Provide the (X, Y) coordinate of the cell's center where the given text is located.  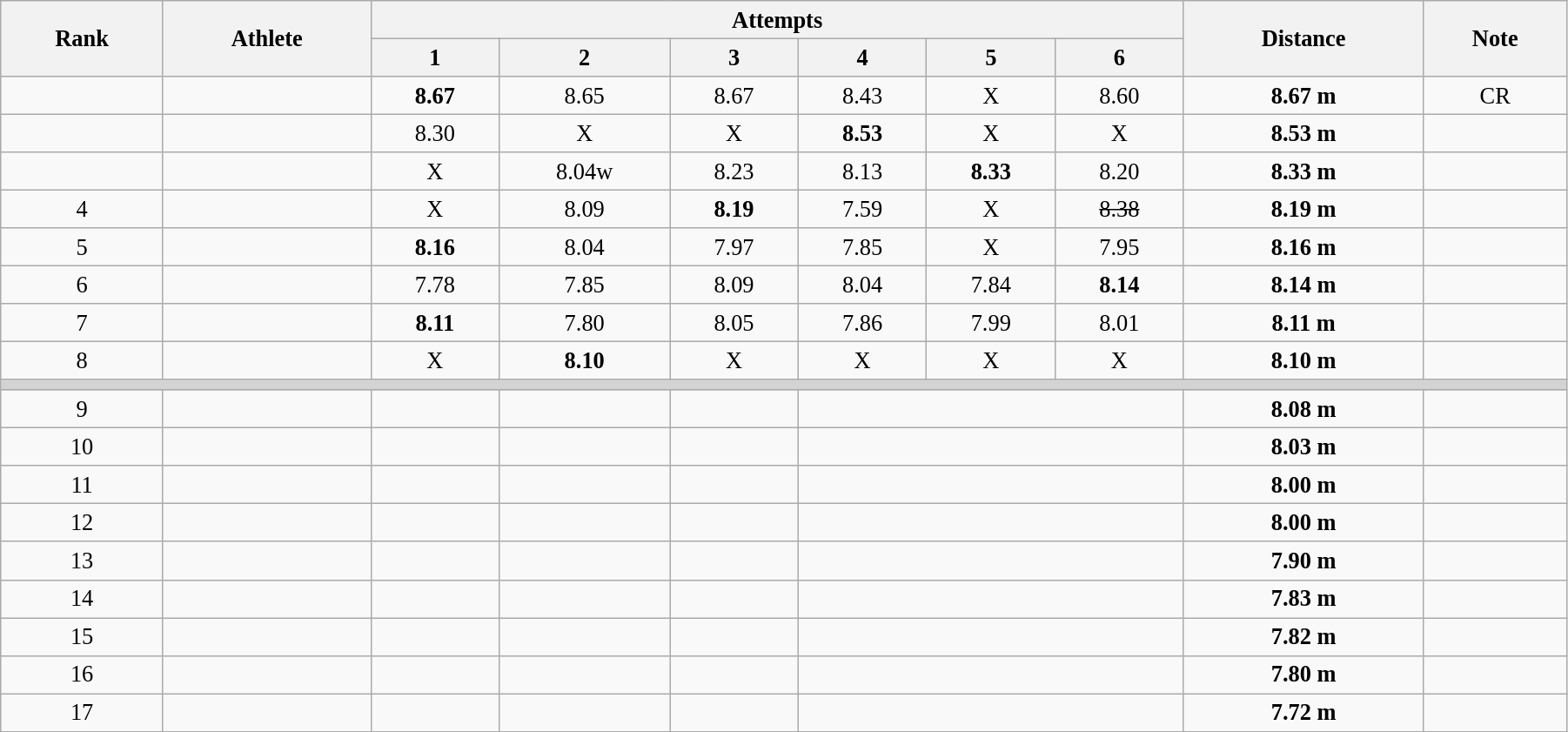
16 (82, 675)
7 (82, 323)
7.86 (862, 323)
8.19 m (1303, 209)
7.84 (991, 285)
8.23 (734, 171)
8.11 m (1303, 323)
11 (82, 485)
7.90 m (1303, 561)
8.19 (734, 209)
3 (734, 57)
8.10 m (1303, 360)
8.33 (991, 171)
8.01 (1120, 323)
7.80 (585, 323)
7.83 m (1303, 599)
8.43 (862, 95)
CR (1495, 95)
8.16 (435, 247)
10 (82, 447)
8.16 m (1303, 247)
9 (82, 409)
7.82 m (1303, 636)
8.14 (1120, 285)
8.14 m (1303, 285)
7.99 (991, 323)
8.08 m (1303, 409)
7.95 (1120, 247)
17 (82, 712)
7.59 (862, 209)
7.78 (435, 285)
8.11 (435, 323)
8.05 (734, 323)
8.20 (1120, 171)
Distance (1303, 38)
Note (1495, 38)
8.65 (585, 95)
8.53 (862, 133)
15 (82, 636)
Attempts (777, 19)
8.03 m (1303, 447)
8.53 m (1303, 133)
8 (82, 360)
8.67 m (1303, 95)
8.04w (585, 171)
8.60 (1120, 95)
14 (82, 599)
8.33 m (1303, 171)
8.30 (435, 133)
Athlete (266, 38)
8.10 (585, 360)
7.80 m (1303, 675)
2 (585, 57)
8.13 (862, 171)
7.97 (734, 247)
7.72 m (1303, 712)
Rank (82, 38)
13 (82, 561)
12 (82, 522)
8.38 (1120, 209)
1 (435, 57)
